Extract the (X, Y) coordinate from the center of the cell holding the provided text.  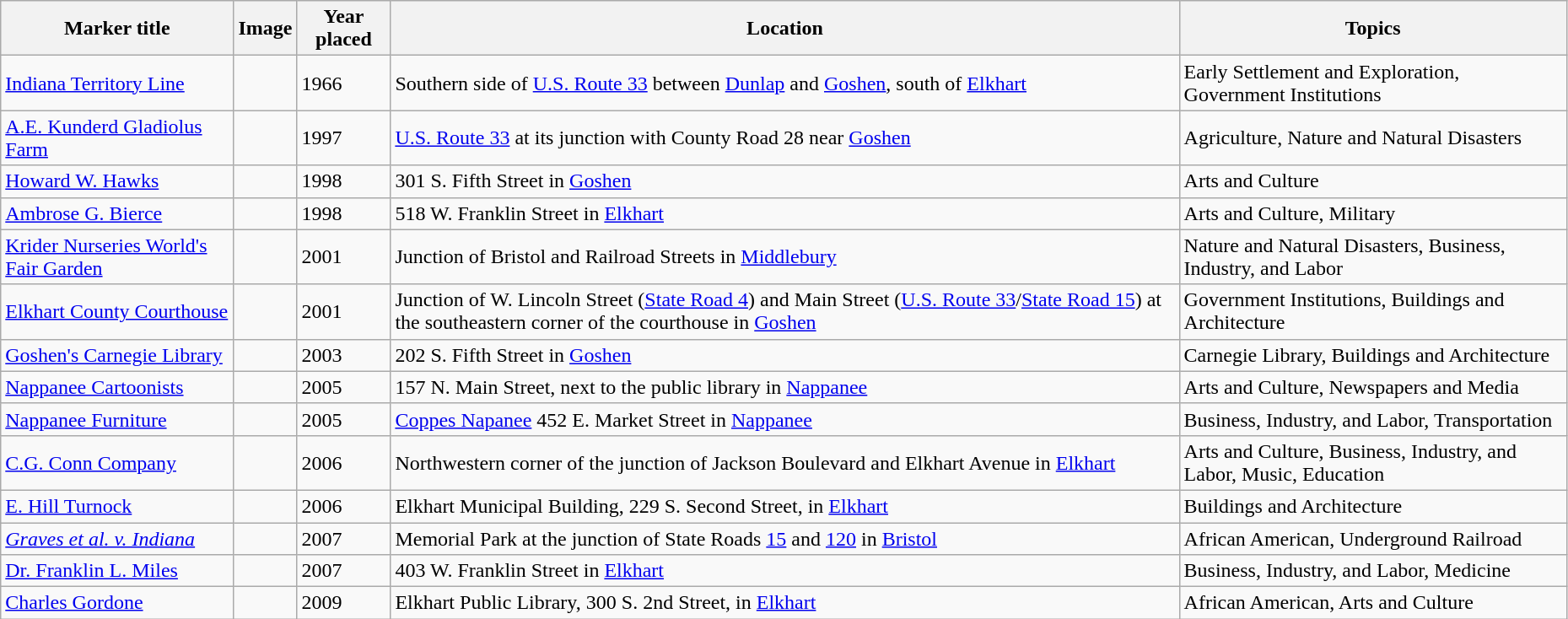
Arts and Culture, Newspapers and Media (1373, 387)
301 S. Fifth Street in Goshen (784, 181)
2003 (344, 355)
Marker title (117, 29)
518 W. Franklin Street in Elkhart (784, 213)
Nappanee Furniture (117, 419)
Agriculture, Nature and Natural Disasters (1373, 138)
Government Institutions, Buildings and Architecture (1373, 312)
Memorial Park at the junction of State Roads 15 and 120 in Bristol (784, 539)
African American, Underground Railroad (1373, 539)
403 W. Franklin Street in Elkhart (784, 571)
202 S. Fifth Street in Goshen (784, 355)
Nappanee Cartoonists (117, 387)
2009 (344, 603)
Business, Industry, and Labor, Medicine (1373, 571)
Elkhart Municipal Building, 229 S. Second Street, in Elkhart (784, 506)
Howard W. Hawks (117, 181)
1997 (344, 138)
A.E. Kunderd Gladiolus Farm (117, 138)
Arts and Culture (1373, 181)
Junction of W. Lincoln Street (State Road 4) and Main Street (U.S. Route 33/State Road 15) at the southeastern corner of the courthouse in Goshen (784, 312)
U.S. Route 33 at its junction with County Road 28 near Goshen (784, 138)
Year placed (344, 29)
Topics (1373, 29)
Dr. Franklin L. Miles (117, 571)
Early Settlement and Exploration, Government Institutions (1373, 83)
Krider Nurseries World's Fair Garden (117, 256)
Nature and Natural Disasters, Business, Industry, and Labor (1373, 256)
Image (265, 29)
1966 (344, 83)
Elkhart Public Library, 300 S. 2nd Street, in Elkhart (784, 603)
Business, Industry, and Labor, Transportation (1373, 419)
Northwestern corner of the junction of Jackson Boulevard and Elkhart Avenue in Elkhart (784, 462)
Junction of Bristol and Railroad Streets in Middlebury (784, 256)
Arts and Culture, Business, Industry, and Labor, Music, Education (1373, 462)
African American, Arts and Culture (1373, 603)
Indiana Territory Line (117, 83)
Elkhart County Courthouse (117, 312)
Coppes Napanee 452 E. Market Street in Nappanee (784, 419)
E. Hill Turnock (117, 506)
C.G. Conn Company (117, 462)
Ambrose G. Bierce (117, 213)
Goshen's Carnegie Library (117, 355)
Graves et al. v. Indiana (117, 539)
Carnegie Library, Buildings and Architecture (1373, 355)
157 N. Main Street, next to the public library in Nappanee (784, 387)
Arts and Culture, Military (1373, 213)
Location (784, 29)
Charles Gordone (117, 603)
Buildings and Architecture (1373, 506)
Southern side of U.S. Route 33 between Dunlap and Goshen, south of Elkhart (784, 83)
